Detect which cell encompasses the target text, then output its [X, Y] center coordinate. 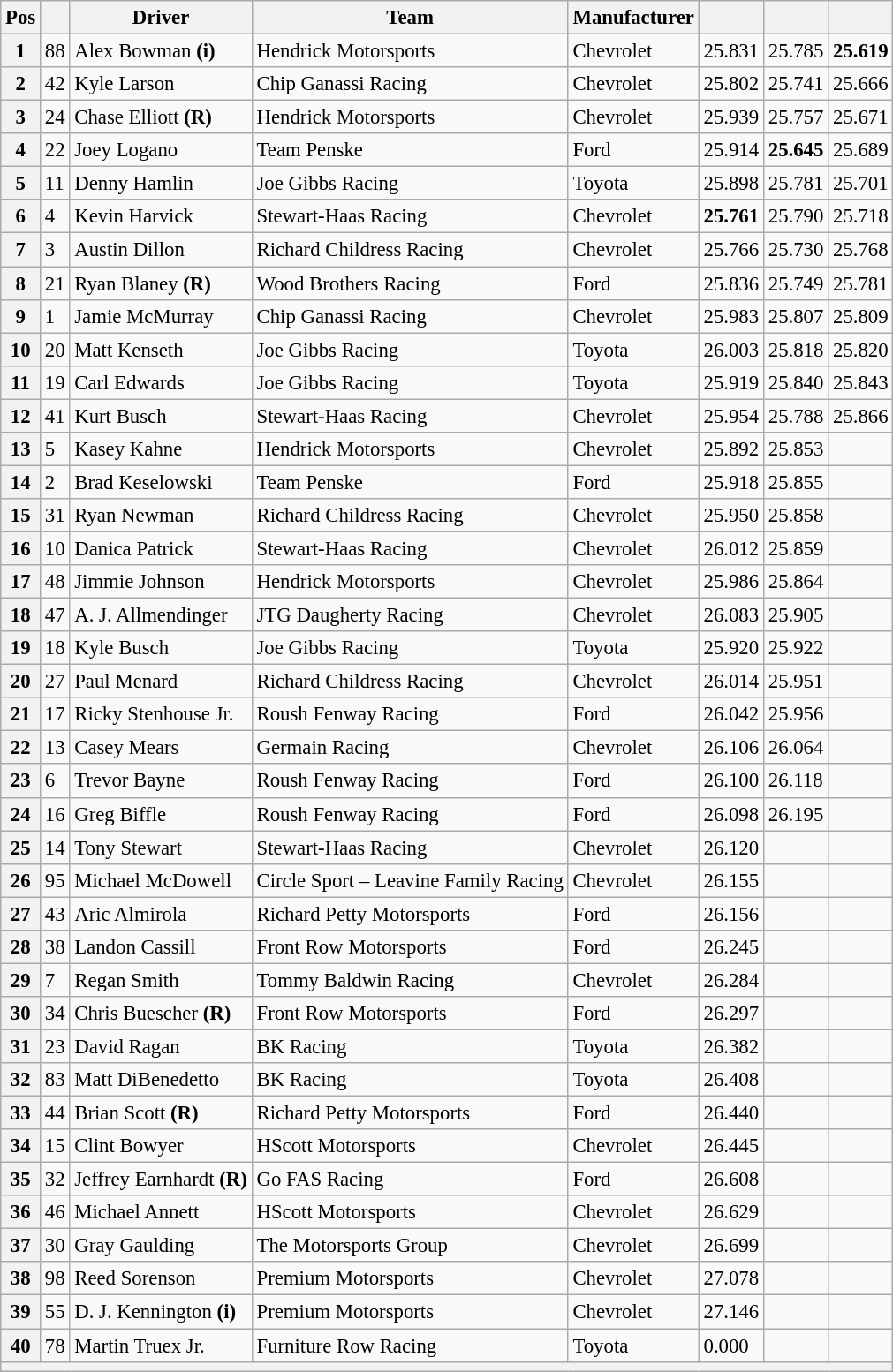
26.245 [731, 947]
26.629 [731, 1212]
25.956 [795, 714]
29 [21, 980]
David Ragan [161, 1046]
Circle Sport – Leavine Family Racing [410, 880]
25.950 [731, 516]
D. J. Kennington (i) [161, 1312]
Regan Smith [161, 980]
25.920 [731, 648]
25.939 [731, 117]
26.440 [731, 1113]
JTG Daugherty Racing [410, 615]
Team [410, 18]
43 [55, 914]
25.914 [731, 150]
Ryan Newman [161, 516]
41 [55, 416]
25.671 [860, 117]
26.195 [795, 814]
0.000 [731, 1346]
25.983 [731, 316]
26.382 [731, 1046]
Jimmie Johnson [161, 582]
26 [21, 880]
25.790 [795, 216]
Alex Bowman (i) [161, 51]
Aric Almirola [161, 914]
25.918 [731, 482]
26.012 [731, 548]
40 [21, 1346]
83 [55, 1080]
25.645 [795, 150]
25.802 [731, 84]
Driver [161, 18]
Paul Menard [161, 682]
47 [55, 615]
Michael Annett [161, 1212]
39 [21, 1312]
Pos [21, 18]
Kurt Busch [161, 416]
Austin Dillon [161, 250]
25.741 [795, 84]
25.836 [731, 283]
27.078 [731, 1279]
12 [21, 416]
26.098 [731, 814]
48 [55, 582]
25.831 [731, 51]
26.155 [731, 880]
25.892 [731, 449]
Tommy Baldwin Racing [410, 980]
Chase Elliott (R) [161, 117]
25.766 [731, 250]
25.807 [795, 316]
26.408 [731, 1080]
25.898 [731, 184]
26.014 [731, 682]
25.718 [860, 216]
37 [21, 1246]
25.768 [860, 250]
Clint Bowyer [161, 1146]
26.100 [731, 781]
25.843 [860, 382]
25.785 [795, 51]
Danica Patrick [161, 548]
26.297 [731, 1014]
25.619 [860, 51]
25.666 [860, 84]
Landon Cassill [161, 947]
9 [21, 316]
25.820 [860, 350]
Furniture Row Racing [410, 1346]
Manufacturer [633, 18]
Trevor Bayne [161, 781]
Ricky Stenhouse Jr. [161, 714]
Chris Buescher (R) [161, 1014]
Casey Mears [161, 748]
98 [55, 1279]
Ryan Blaney (R) [161, 283]
26.064 [795, 748]
Kevin Harvick [161, 216]
36 [21, 1212]
25.853 [795, 449]
46 [55, 1212]
A. J. Allmendinger [161, 615]
Martin Truex Jr. [161, 1346]
Matt Kenseth [161, 350]
25.749 [795, 283]
Reed Sorenson [161, 1279]
88 [55, 51]
25.954 [731, 416]
Carl Edwards [161, 382]
25.855 [795, 482]
25.951 [795, 682]
25.986 [731, 582]
Go FAS Racing [410, 1180]
26.003 [731, 350]
25.809 [860, 316]
25.922 [795, 648]
25.757 [795, 117]
78 [55, 1346]
25 [21, 848]
Wood Brothers Racing [410, 283]
25.761 [731, 216]
25.840 [795, 382]
26.284 [731, 980]
26.042 [731, 714]
26.608 [731, 1180]
8 [21, 283]
25.701 [860, 184]
35 [21, 1180]
Kasey Kahne [161, 449]
25.858 [795, 516]
Michael McDowell [161, 880]
26.156 [731, 914]
Gray Gaulding [161, 1246]
Denny Hamlin [161, 184]
28 [21, 947]
25.859 [795, 548]
Brad Keselowski [161, 482]
27.146 [731, 1312]
26.106 [731, 748]
Tony Stewart [161, 848]
55 [55, 1312]
Jamie McMurray [161, 316]
44 [55, 1113]
25.919 [731, 382]
95 [55, 880]
26.699 [731, 1246]
25.818 [795, 350]
26.118 [795, 781]
25.730 [795, 250]
25.866 [860, 416]
25.905 [795, 615]
42 [55, 84]
Kyle Larson [161, 84]
The Motorsports Group [410, 1246]
25.689 [860, 150]
26.120 [731, 848]
Greg Biffle [161, 814]
Brian Scott (R) [161, 1113]
25.788 [795, 416]
25.864 [795, 582]
Kyle Busch [161, 648]
Joey Logano [161, 150]
Jeffrey Earnhardt (R) [161, 1180]
33 [21, 1113]
26.083 [731, 615]
Germain Racing [410, 748]
26.445 [731, 1146]
Matt DiBenedetto [161, 1080]
